Detect which cell encompasses the target text, then output its (X, Y) center coordinate. 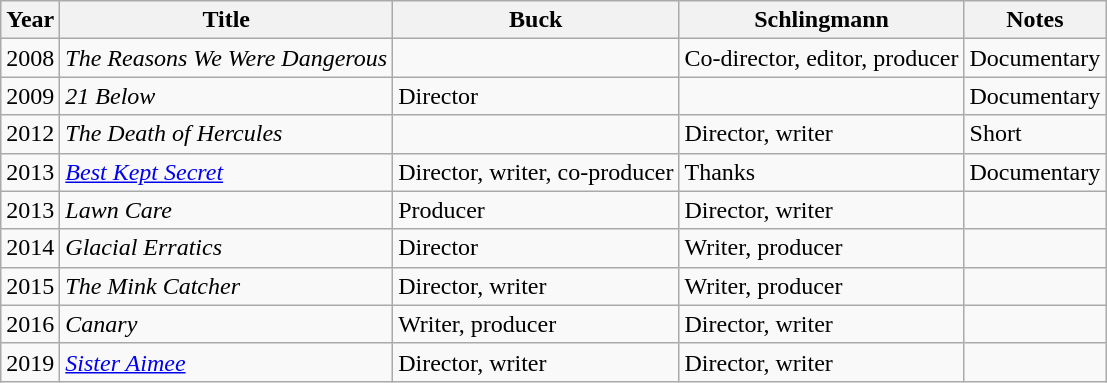
2009 (30, 96)
The Mink Catcher (226, 286)
2012 (30, 134)
The Death of Hercules (226, 134)
Thanks (822, 172)
Canary (226, 324)
2019 (30, 362)
2016 (30, 324)
Notes (1035, 20)
Short (1035, 134)
Producer (536, 210)
Director, writer, co-producer (536, 172)
Buck (536, 20)
Lawn Care (226, 210)
The Reasons We Were Dangerous (226, 58)
2008 (30, 58)
Best Kept Secret (226, 172)
Schlingmann (822, 20)
Title (226, 20)
2014 (30, 248)
Sister Aimee (226, 362)
2015 (30, 286)
Glacial Erratics (226, 248)
Co-director, editor, producer (822, 58)
21 Below (226, 96)
Year (30, 20)
